Locate the cell with the specified text and output its [x, y] center coordinate. 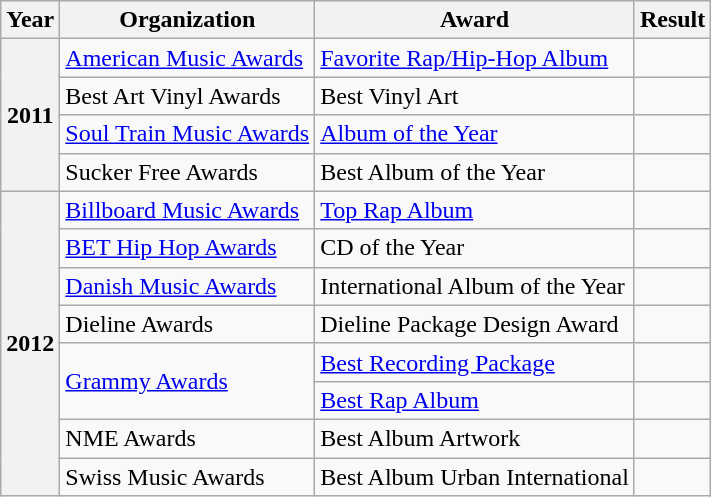
Dieline Package Design Award [475, 324]
NME Awards [188, 438]
Swiss Music Awards [188, 477]
Soul Train Music Awards [188, 134]
Year [30, 20]
Billboard Music Awards [188, 210]
American Music Awards [188, 58]
Sucker Free Awards [188, 172]
Danish Music Awards [188, 286]
Favorite Rap/Hip-Hop Album [475, 58]
Best Recording Package [475, 362]
Organization [188, 20]
Best Rap Album [475, 400]
Grammy Awards [188, 381]
International Album of the Year [475, 286]
2012 [30, 343]
2011 [30, 115]
Best Album Urban International [475, 477]
Result [672, 20]
Best Art Vinyl Awards [188, 96]
Award [475, 20]
BET Hip Hop Awards [188, 248]
Dieline Awards [188, 324]
Best Vinyl Art [475, 96]
CD of the Year [475, 248]
Album of the Year [475, 134]
Top Rap Album [475, 210]
Best Album of the Year [475, 172]
Best Album Artwork [475, 438]
